For the text-containing cell, return its midpoint in [X, Y] coordinate format. 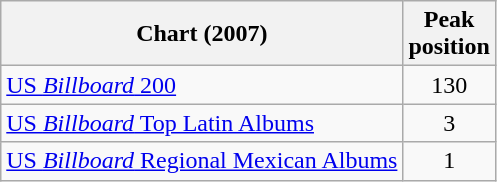
Chart (2007) [202, 34]
Peakposition [449, 34]
US Billboard Top Latin Albums [202, 123]
US Billboard Regional Mexican Albums [202, 161]
130 [449, 85]
3 [449, 123]
1 [449, 161]
US Billboard 200 [202, 85]
